Output the [X, Y] coordinate of the center of the cell containing the given text.  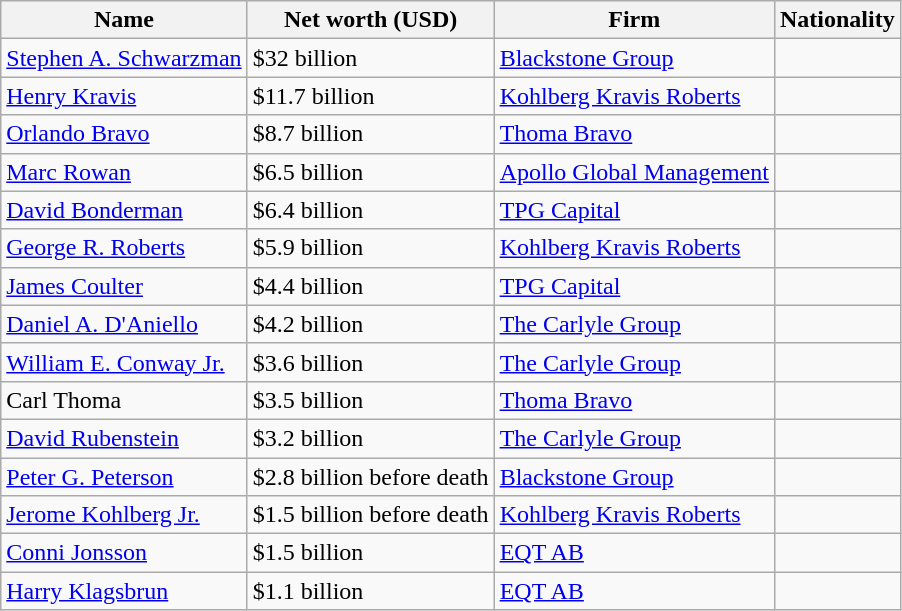
$6.5 billion [370, 172]
$1.5 billion before death [370, 515]
$2.8 billion before death [370, 477]
$3.5 billion [370, 400]
$1.5 billion [370, 553]
$8.7 billion [370, 134]
Marc Rowan [124, 172]
$32 billion [370, 58]
Peter G. Peterson [124, 477]
William E. Conway Jr. [124, 362]
Orlando Bravo [124, 134]
$3.6 billion [370, 362]
Conni Jonsson [124, 553]
Firm [634, 20]
Harry Klagsbrun [124, 591]
Apollo Global Management [634, 172]
Jerome Kohlberg Jr. [124, 515]
Net worth (USD) [370, 20]
$5.9 billion [370, 248]
$6.4 billion [370, 210]
Henry Kravis [124, 96]
$11.7 billion [370, 96]
Daniel A. D'Aniello [124, 324]
Nationality [837, 20]
$1.1 billion [370, 591]
George R. Roberts [124, 248]
Carl Thoma [124, 400]
David Rubenstein [124, 438]
$4.2 billion [370, 324]
$3.2 billion [370, 438]
Name [124, 20]
David Bonderman [124, 210]
$4.4 billion [370, 286]
Stephen A. Schwarzman [124, 58]
James Coulter [124, 286]
